For the text-containing cell, return its midpoint in (x, y) coordinate format. 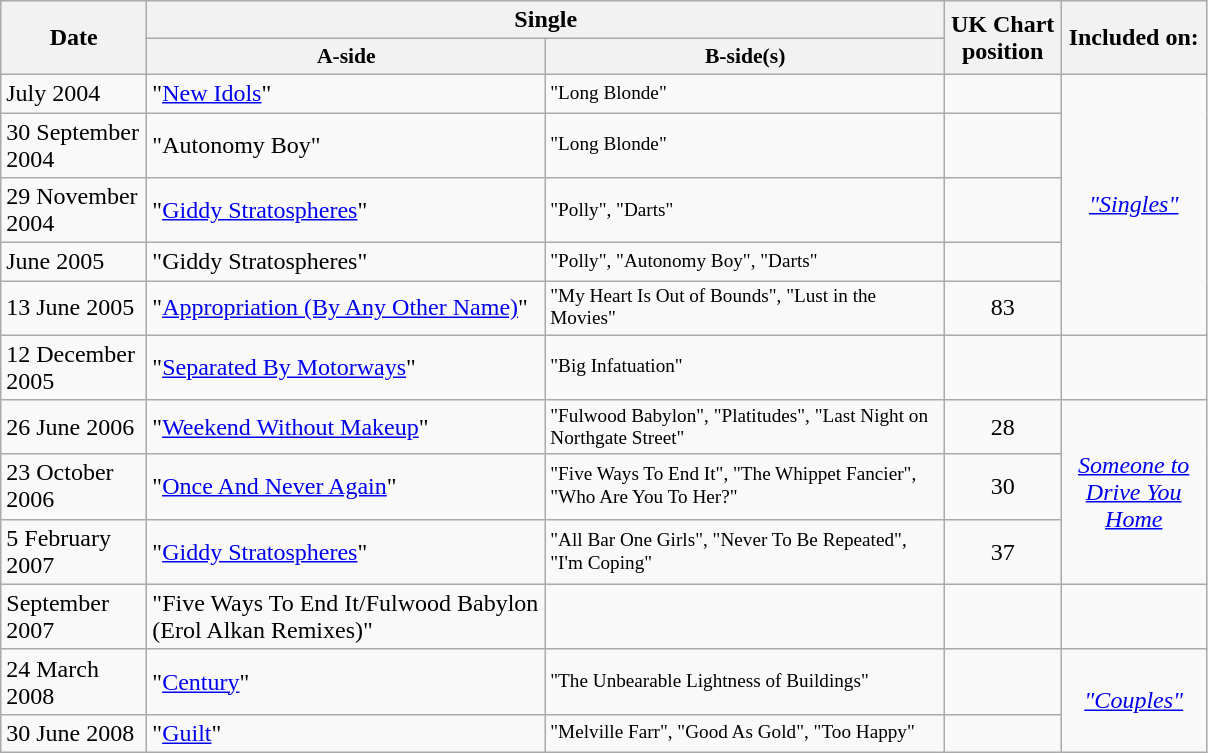
"My Heart Is Out of Bounds", "Lust in the Movies" (746, 308)
"Polly", "Darts" (746, 210)
July 2004 (74, 93)
"Polly", "Autonomy Boy", "Darts" (746, 262)
13 June 2005 (74, 308)
"Fulwood Babylon", "Platitudes", "Last Night on Northgate Street" (746, 427)
"Melville Farr", "Good As Gold", "Too Happy" (746, 733)
"Couples" (1134, 700)
"New Idols" (346, 93)
"Century" (346, 682)
"The Unbearable Lightness of Buildings" (746, 682)
26 June 2006 (74, 427)
"Five Ways To End It", "The Whippet Fancier", "Who Are You To Her?" (746, 486)
"Weekend Without Makeup" (346, 427)
"Autonomy Boy" (346, 144)
23 October 2006 (74, 486)
"Once And Never Again" (346, 486)
June 2005 (74, 262)
"Separated By Motorways" (346, 368)
Someone to Drive You Home (1134, 492)
September 2007 (74, 616)
"Five Ways To End It/Fulwood Babylon (Erol Alkan Remixes)" (346, 616)
"Guilt" (346, 733)
"Big Infatuation" (746, 368)
Date (74, 38)
30 September 2004 (74, 144)
5 February 2007 (74, 552)
A-side (346, 57)
"Singles" (1134, 204)
83 (1003, 308)
30 (1003, 486)
28 (1003, 427)
B-side(s) (746, 57)
UK Chart position (1003, 38)
Single (546, 20)
Included on: (1134, 38)
24 March 2008 (74, 682)
37 (1003, 552)
"Appropriation (By Any Other Name)" (346, 308)
"All Bar One Girls", "Never To Be Repeated", "I'm Coping" (746, 552)
29 November 2004 (74, 210)
12 December 2005 (74, 368)
30 June 2008 (74, 733)
